Determine the [X, Y] coordinate at the center of the cell enclosing the given text.  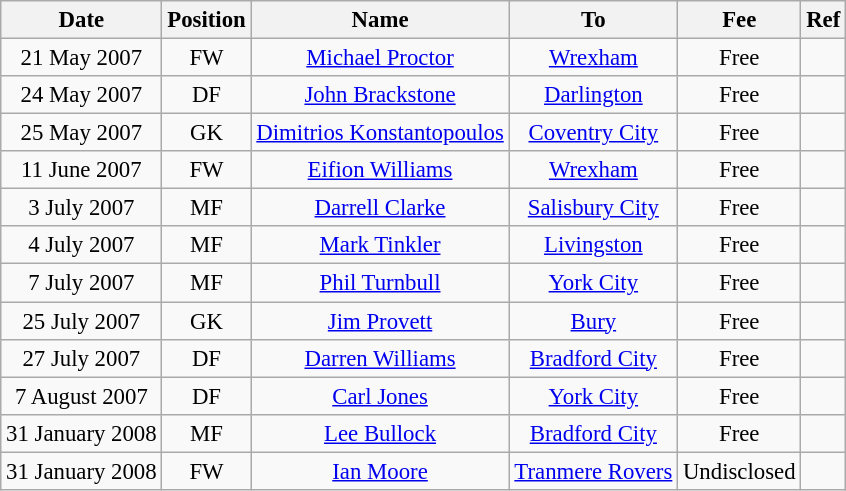
21 May 2007 [82, 58]
Darrell Clarke [380, 208]
Date [82, 20]
27 July 2007 [82, 358]
Darlington [594, 95]
24 May 2007 [82, 95]
Michael Proctor [380, 58]
Coventry City [594, 133]
Fee [740, 20]
Undisclosed [740, 471]
Tranmere Rovers [594, 471]
7 July 2007 [82, 283]
Name [380, 20]
Jim Provett [380, 321]
Dimitrios Konstantopoulos [380, 133]
7 August 2007 [82, 396]
Position [206, 20]
Ian Moore [380, 471]
4 July 2007 [82, 245]
Darren Williams [380, 358]
John Brackstone [380, 95]
Salisbury City [594, 208]
Mark Tinkler [380, 245]
Phil Turnbull [380, 283]
Ref [824, 20]
Lee Bullock [380, 433]
Livingston [594, 245]
3 July 2007 [82, 208]
Bury [594, 321]
Carl Jones [380, 396]
Eifion Williams [380, 170]
25 May 2007 [82, 133]
To [594, 20]
25 July 2007 [82, 321]
11 June 2007 [82, 170]
